Return the (x, y) coordinate for the center point of the cell that contains the specified text.  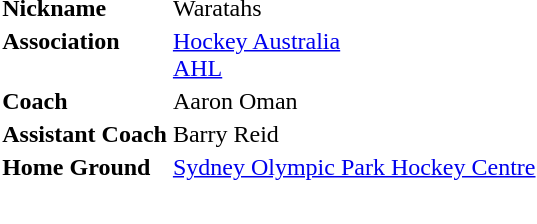
Association (85, 54)
Assistant Coach (85, 134)
Home Ground (85, 167)
Sydney Olympic Park Hockey Centre (354, 167)
Coach (85, 101)
Aaron Oman (354, 101)
Barry Reid (354, 134)
Hockey AustraliaAHL (354, 54)
